Determine the (X, Y) coordinate at the center of the cell enclosing the given text.  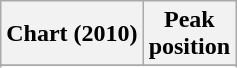
Chart (2010) (72, 34)
Peak position (189, 34)
